Extract the [X, Y] coordinate from the center of the cell holding the provided text.  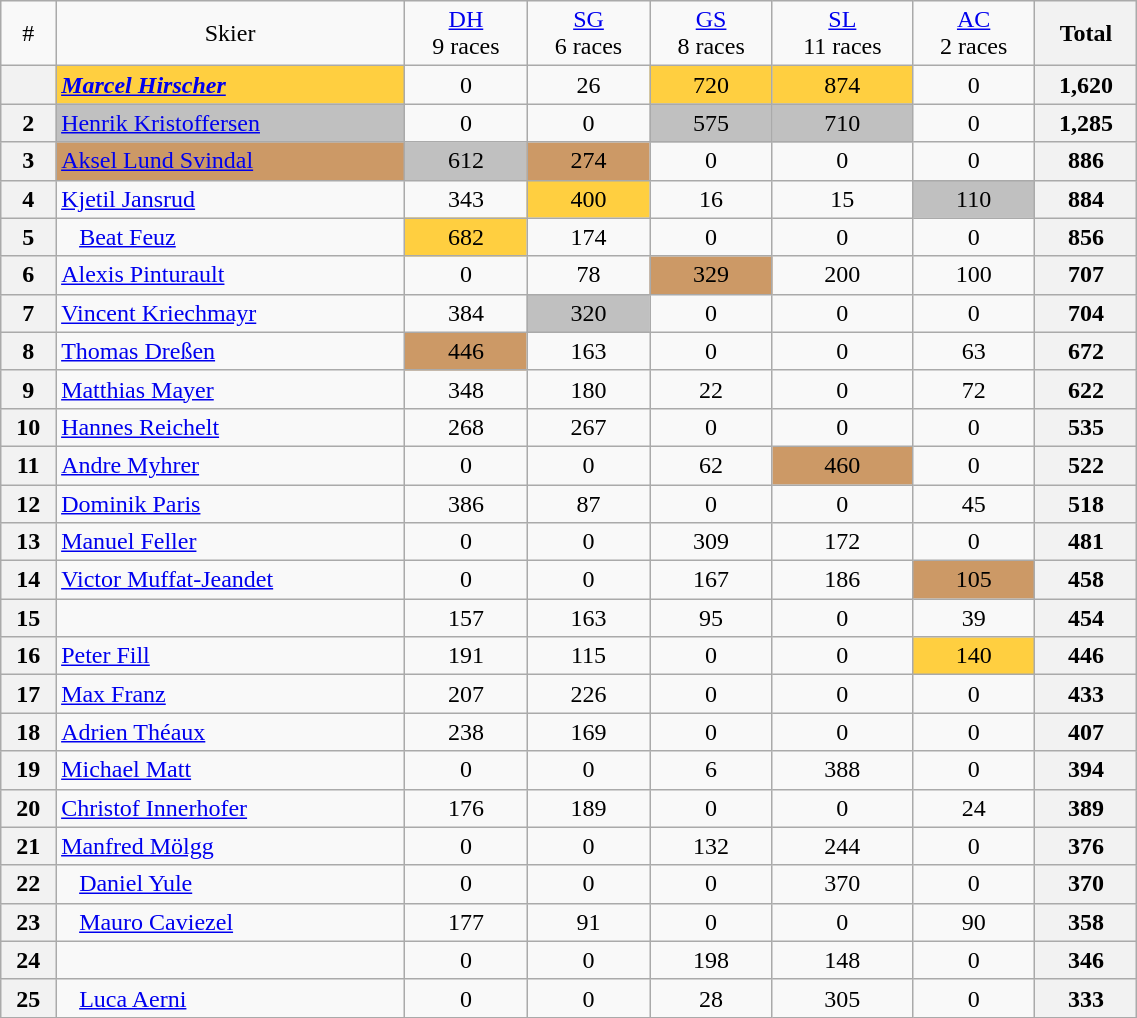
4 [28, 199]
Peter Fill [230, 656]
305 [842, 998]
Matthias Mayer [230, 389]
169 [588, 732]
26 [588, 85]
884 [1086, 199]
522 [1086, 465]
389 [1086, 808]
Alexis Pinturault [230, 275]
244 [842, 846]
Victor Muffat-Jeandet [230, 580]
Mauro Caviezel [230, 922]
10 [28, 427]
172 [842, 542]
535 [1086, 427]
226 [588, 694]
1,620 [1086, 85]
167 [712, 580]
7 [28, 313]
Max Franz [230, 694]
Dominik Paris [230, 503]
333 [1086, 998]
12 [28, 503]
19 [28, 770]
Aksel Lund Svindal [230, 161]
148 [842, 960]
157 [466, 618]
GS8 races [712, 34]
384 [466, 313]
407 [1086, 732]
358 [1086, 922]
309 [712, 542]
343 [466, 199]
39 [974, 618]
207 [466, 694]
622 [1086, 389]
Hannes Reichelt [230, 427]
87 [588, 503]
886 [1086, 161]
Vincent Kriechmayr [230, 313]
Luca Aerni [230, 998]
189 [588, 808]
274 [588, 161]
458 [1086, 580]
132 [712, 846]
63 [974, 351]
110 [974, 199]
Kjetil Jansrud [230, 199]
200 [842, 275]
13 [28, 542]
346 [1086, 960]
191 [466, 656]
Manfred Mölgg [230, 846]
Daniel Yule [230, 884]
Michael Matt [230, 770]
95 [712, 618]
320 [588, 313]
100 [974, 275]
575 [712, 123]
174 [588, 237]
78 [588, 275]
Adrien Théaux [230, 732]
186 [842, 580]
238 [466, 732]
268 [466, 427]
Manuel Feller [230, 542]
329 [712, 275]
3 [28, 161]
90 [974, 922]
176 [466, 808]
Henrik Kristoffersen [230, 123]
5 [28, 237]
Beat Feuz [230, 237]
460 [842, 465]
388 [842, 770]
91 [588, 922]
394 [1086, 770]
400 [588, 199]
140 [974, 656]
198 [712, 960]
Total [1086, 34]
518 [1086, 503]
21 [28, 846]
710 [842, 123]
267 [588, 427]
20 [28, 808]
Andre Myhrer [230, 465]
9 [28, 389]
704 [1086, 313]
348 [466, 389]
SL11 races [842, 34]
62 [712, 465]
8 [28, 351]
Skier [230, 34]
481 [1086, 542]
2 [28, 123]
105 [974, 580]
45 [974, 503]
177 [466, 922]
612 [466, 161]
23 [28, 922]
25 [28, 998]
874 [842, 85]
720 [712, 85]
115 [588, 656]
672 [1086, 351]
Thomas Dreßen [230, 351]
AC2 races [974, 34]
DH9 races [466, 34]
Christof Innerhofer [230, 808]
SG6 races [588, 34]
1,285 [1086, 123]
72 [974, 389]
180 [588, 389]
386 [466, 503]
376 [1086, 846]
11 [28, 465]
18 [28, 732]
682 [466, 237]
14 [28, 580]
17 [28, 694]
28 [712, 998]
856 [1086, 237]
# [28, 34]
454 [1086, 618]
433 [1086, 694]
707 [1086, 275]
Marcel Hirscher [230, 85]
